Detect which cell encompasses the target text, then output its [X, Y] center coordinate. 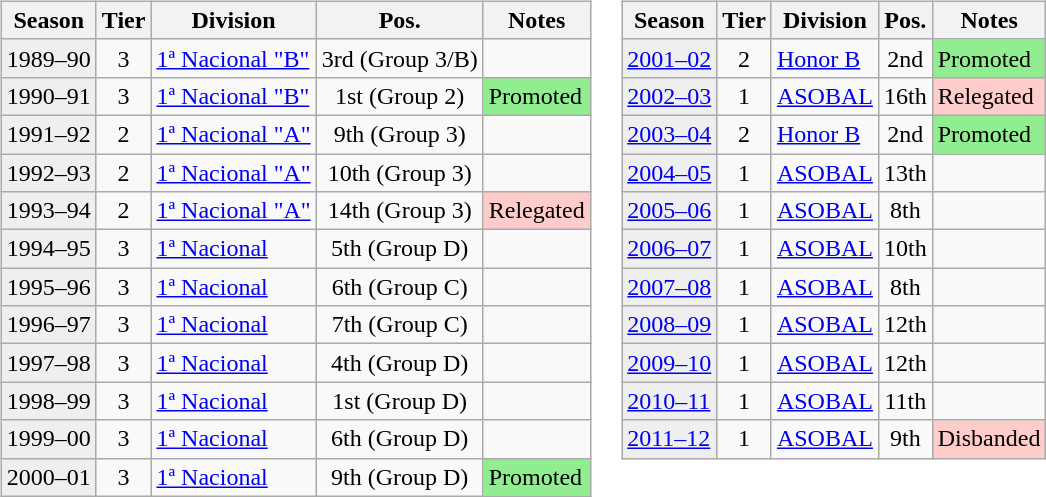
10th (Group 3) [400, 173]
13th [905, 173]
2002–03 [670, 96]
6th (Group C) [400, 287]
2007–08 [670, 287]
1995–96 [48, 287]
4th (Group D) [400, 363]
9th [905, 439]
1999–00 [48, 439]
3rd (Group 3/B) [400, 58]
6th (Group D) [400, 439]
2003–04 [670, 134]
1992–93 [48, 173]
1st (Group 2) [400, 96]
2005–06 [670, 211]
1990–91 [48, 96]
1998–99 [48, 401]
7th (Group C) [400, 325]
1997–98 [48, 363]
2006–07 [670, 249]
1993–94 [48, 211]
2011–12 [670, 439]
10th [905, 249]
1989–90 [48, 58]
1994–95 [48, 249]
2010–11 [670, 401]
9th (Group 3) [400, 134]
2008–09 [670, 325]
11th [905, 401]
1991–92 [48, 134]
14th (Group 3) [400, 211]
5th (Group D) [400, 249]
2009–10 [670, 363]
Disbanded [989, 439]
16th [905, 96]
2001–02 [670, 58]
2004–05 [670, 173]
1st (Group D) [400, 401]
2000–01 [48, 477]
1996–97 [48, 325]
9th (Group D) [400, 477]
